Output the [x, y] coordinate of the center of the cell containing the given text.  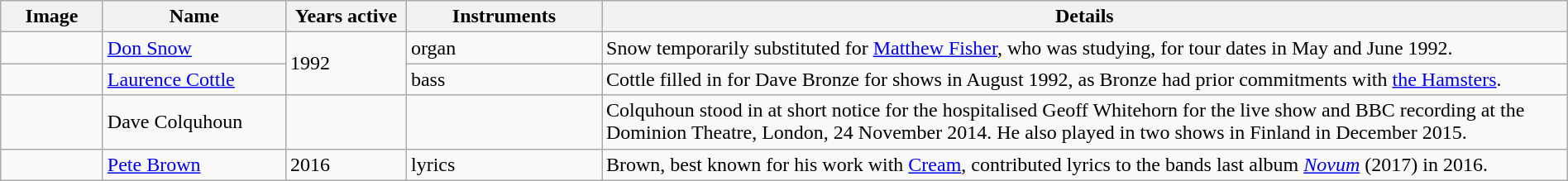
Don Snow [194, 48]
organ [504, 48]
Dave Colquhoun [194, 122]
Details [1085, 17]
lyrics [504, 164]
Instruments [504, 17]
Image [52, 17]
Snow temporarily substituted for Matthew Fisher, who was studying, for tour dates in May and June 1992. [1085, 48]
Laurence Cottle [194, 79]
1992 [346, 64]
Pete Brown [194, 164]
Brown, best known for his work with Cream, contributed lyrics to the bands last album Novum (2017) in 2016. [1085, 164]
bass [504, 79]
Cottle filled in for Dave Bronze for shows in August 1992, as Bronze had prior commitments with the Hamsters. [1085, 79]
Years active [346, 17]
2016 [346, 164]
Name [194, 17]
